Find where the given text appears and provide that cell's center as [X, Y] coordinate. 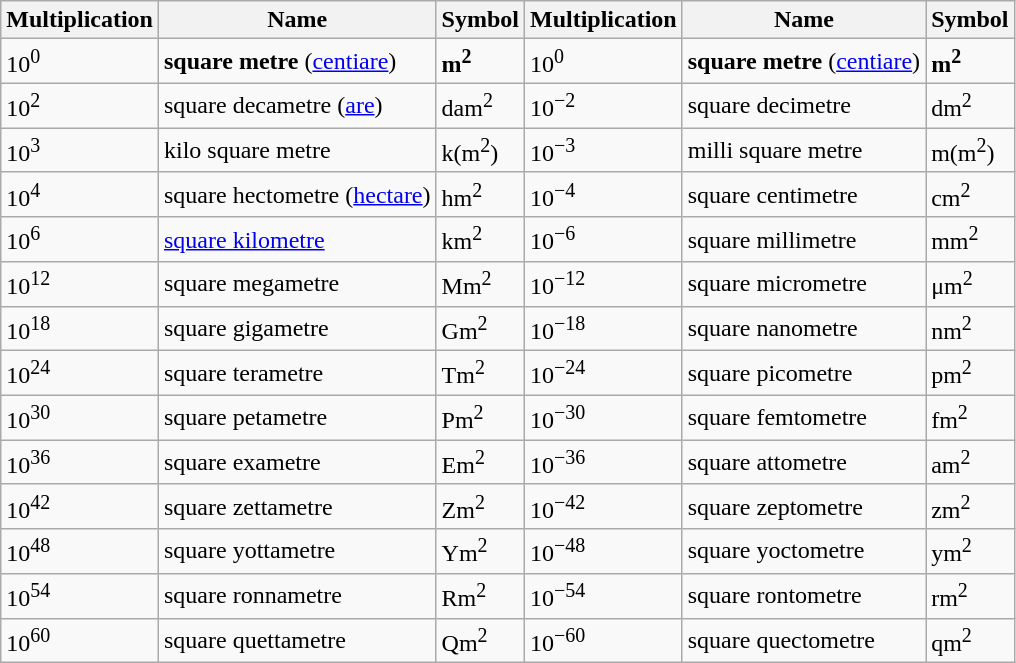
ym2 [970, 552]
1060 [80, 640]
square kilometre [297, 240]
104 [80, 194]
square quectometre [804, 640]
dm2 [970, 106]
square ronnametre [297, 596]
1048 [80, 552]
1024 [80, 374]
Gm2 [480, 328]
pm2 [970, 374]
am2 [970, 462]
10−30 [603, 418]
1018 [80, 328]
Mm2 [480, 284]
square hectometre (hectare) [297, 194]
103 [80, 150]
Rm2 [480, 596]
zm2 [970, 506]
10−24 [603, 374]
Tm2 [480, 374]
m(m2) [970, 150]
10−6 [603, 240]
square yottametre [297, 552]
dam2 [480, 106]
1012 [80, 284]
k(m2) [480, 150]
rm2 [970, 596]
Qm2 [480, 640]
mm2 [970, 240]
1030 [80, 418]
square decametre (are) [297, 106]
square femtometre [804, 418]
Zm2 [480, 506]
10−36 [603, 462]
hm2 [480, 194]
square megametre [297, 284]
μm2 [970, 284]
nm2 [970, 328]
10−18 [603, 328]
1054 [80, 596]
square exametre [297, 462]
Pm2 [480, 418]
square decimetre [804, 106]
10−4 [603, 194]
1036 [80, 462]
square petametre [297, 418]
10−60 [603, 640]
square zettametre [297, 506]
106 [80, 240]
square terametre [297, 374]
10−54 [603, 596]
square micrometre [804, 284]
square gigametre [297, 328]
milli square metre [804, 150]
1042 [80, 506]
10−12 [603, 284]
square millimetre [804, 240]
10−42 [603, 506]
Ym2 [480, 552]
10−48 [603, 552]
10−3 [603, 150]
square zeptometre [804, 506]
qm2 [970, 640]
cm2 [970, 194]
square centimetre [804, 194]
Em2 [480, 462]
square yoctometre [804, 552]
square rontometre [804, 596]
square picometre [804, 374]
km2 [480, 240]
square nanometre [804, 328]
fm2 [970, 418]
square quettametre [297, 640]
10−2 [603, 106]
square attometre [804, 462]
kilo square metre [297, 150]
102 [80, 106]
